Identify which cell holds the provided text, then report its (x, y) central coordinate. 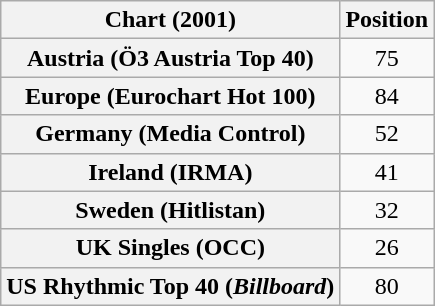
UK Singles (OCC) (170, 248)
26 (387, 248)
41 (387, 172)
32 (387, 210)
Sweden (Hitlistan) (170, 210)
84 (387, 96)
Europe (Eurochart Hot 100) (170, 96)
80 (387, 286)
52 (387, 134)
Position (387, 20)
Chart (2001) (170, 20)
Ireland (IRMA) (170, 172)
Austria (Ö3 Austria Top 40) (170, 58)
US Rhythmic Top 40 (Billboard) (170, 286)
Germany (Media Control) (170, 134)
75 (387, 58)
